Detect which cell encompasses the target text, then output its [x, y] center coordinate. 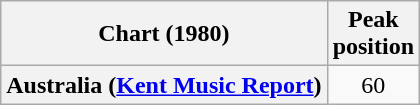
Chart (1980) [164, 34]
60 [373, 85]
Peakposition [373, 34]
Australia (Kent Music Report) [164, 85]
